Determine the [X, Y] coordinate at the center of the cell enclosing the given text.  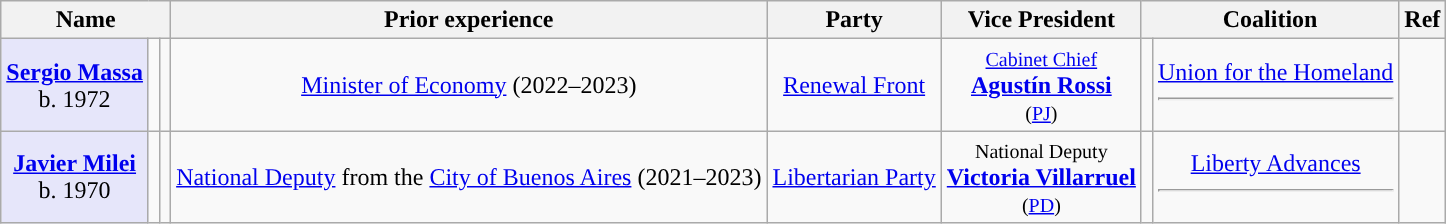
Vice President [1041, 20]
Libertarian Party [854, 177]
Liberty Advances [1275, 177]
Renewal Front [854, 85]
Minister of Economy (2022–2023) [469, 85]
Union for the Homeland [1275, 85]
Party [854, 20]
Ref [1422, 20]
Coalition [1270, 20]
Sergio Massab. 1972 [75, 85]
Cabinet ChiefAgustín Rossi(PJ) [1041, 85]
Javier Mileib. 1970 [75, 177]
Prior experience [469, 20]
Name [86, 20]
National DeputyVictoria Villarruel(PD) [1041, 177]
National Deputy from the City of Buenos Aires (2021–2023) [469, 177]
